Provide the [x, y] coordinate of the cell's center where the given text is located.  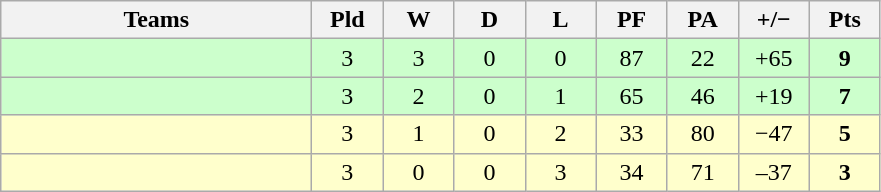
46 [702, 96]
PA [702, 20]
33 [632, 134]
Teams [156, 20]
65 [632, 96]
−47 [774, 134]
22 [702, 58]
W [418, 20]
D [490, 20]
Pld [348, 20]
80 [702, 134]
7 [844, 96]
Pts [844, 20]
+/− [774, 20]
71 [702, 172]
+65 [774, 58]
9 [844, 58]
87 [632, 58]
34 [632, 172]
L [560, 20]
5 [844, 134]
–37 [774, 172]
PF [632, 20]
+19 [774, 96]
